Pinpoint the cell where the given text exists, returning its (X, Y) midpoint coordinate. 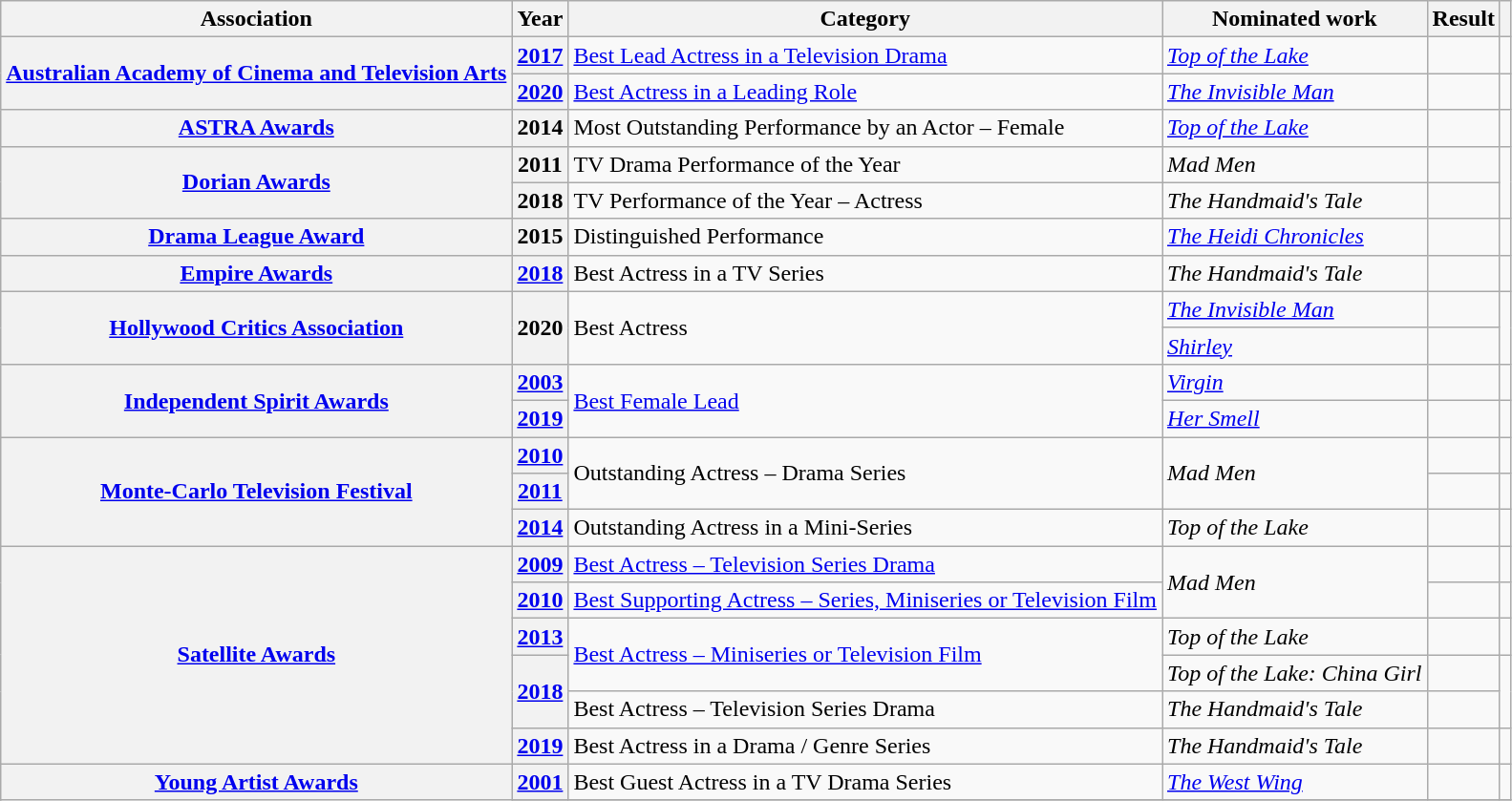
Best Actress in a TV Series (865, 273)
The West Wing (1294, 782)
Outstanding Actress in a Mini-Series (865, 528)
Shirley (1294, 346)
2001 (541, 782)
Most Outstanding Performance by an Actor – Female (865, 128)
Hollywood Critics Association (256, 327)
Outstanding Actress – Drama Series (865, 474)
Young Artist Awards (256, 782)
Association (256, 19)
ASTRA Awards (256, 128)
Satellite Awards (256, 655)
2013 (541, 637)
Australian Academy of Cinema and Television Arts (256, 74)
Empire Awards (256, 273)
Best Actress (865, 327)
The Heidi Chronicles (1294, 237)
Best Actress – Miniseries or Television Film (865, 655)
Result (1463, 19)
Distinguished Performance (865, 237)
Best Actress in a Leading Role (865, 92)
Drama League Award (256, 237)
Monte-Carlo Television Festival (256, 492)
Nominated work (1294, 19)
TV Drama Performance of the Year (865, 164)
Top of the Lake: China Girl (1294, 673)
Best Actress in a Drama / Genre Series (865, 746)
Her Smell (1294, 418)
Best Lead Actress in a Television Drama (865, 55)
Best Female Lead (865, 400)
2009 (541, 564)
2003 (541, 382)
Independent Spirit Awards (256, 400)
Virgin (1294, 382)
Year (541, 19)
2015 (541, 237)
2017 (541, 55)
Category (865, 19)
Best Guest Actress in a TV Drama Series (865, 782)
Best Supporting Actress – Series, Miniseries or Television Film (865, 601)
TV Performance of the Year – Actress (865, 200)
Dorian Awards (256, 182)
